Detect which cell encompasses the target text, then output its (X, Y) center coordinate. 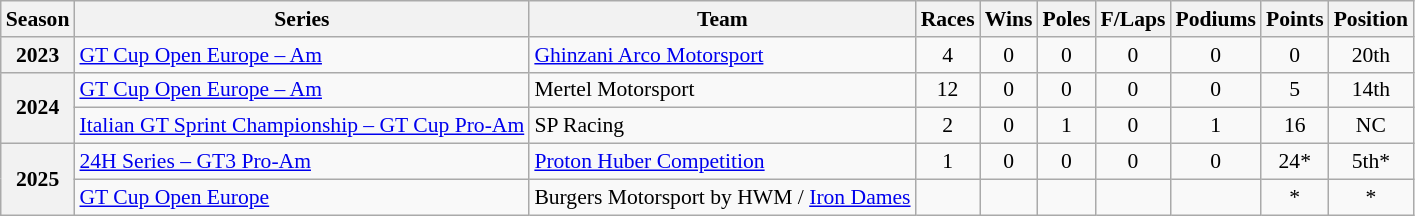
14th (1371, 90)
24H Series – GT3 Pro-Am (302, 162)
2024 (38, 108)
Position (1371, 19)
5 (1295, 90)
2 (948, 126)
24* (1295, 162)
Ghinzani Arco Motorsport (722, 55)
Poles (1066, 19)
Team (722, 19)
20th (1371, 55)
Italian GT Sprint Championship – GT Cup Pro-Am (302, 126)
Podiums (1216, 19)
2025 (38, 180)
2023 (38, 55)
NC (1371, 126)
Season (38, 19)
F/Laps (1132, 19)
Wins (1009, 19)
4 (948, 55)
Points (1295, 19)
Mertel Motorsport (722, 90)
12 (948, 90)
Proton Huber Competition (722, 162)
Burgers Motorsport by HWM / Iron Dames (722, 197)
GT Cup Open Europe (302, 197)
Series (302, 19)
16 (1295, 126)
SP Racing (722, 126)
Races (948, 19)
5th* (1371, 162)
